Return (x, y) of the center of cell containing provided text 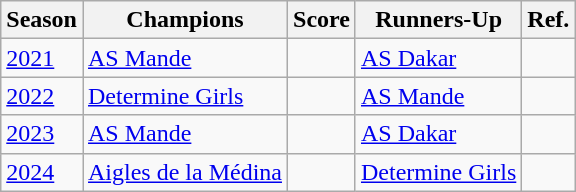
Aigles de la Médina (184, 172)
Champions (184, 20)
2022 (42, 96)
2024 (42, 172)
2023 (42, 134)
Ref. (548, 20)
Score (322, 20)
Runners-Up (438, 20)
2021 (42, 58)
Season (42, 20)
